Detect which cell encompasses the target text, then output its (x, y) center coordinate. 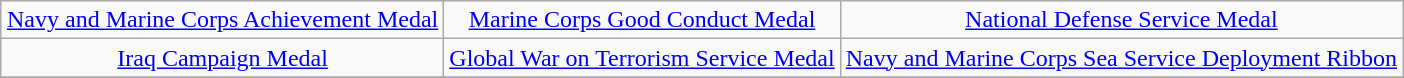
Navy and Marine Corps Sea Service Deployment Ribbon (1121, 58)
Marine Corps Good Conduct Medal (642, 20)
Navy and Marine Corps Achievement Medal (222, 20)
Iraq Campaign Medal (222, 58)
Global War on Terrorism Service Medal (642, 58)
National Defense Service Medal (1121, 20)
